Determine the [x, y] coordinate at the center of the cell enclosing the given text.  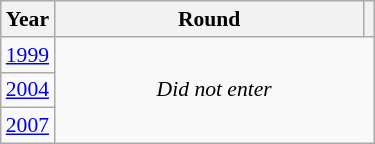
1999 [28, 55]
2007 [28, 126]
2004 [28, 90]
Did not enter [214, 90]
Round [209, 19]
Year [28, 19]
